Capture the cell that displays the provided text and extract its [x, y] central coordinate. 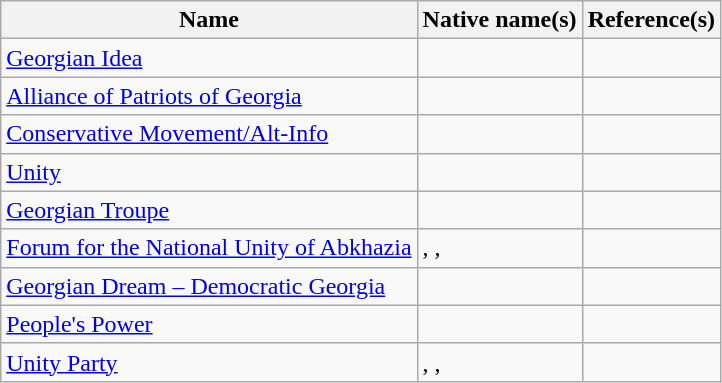
Native name(s) [500, 20]
Unity [209, 172]
Georgian Troupe [209, 210]
Name [209, 20]
Reference(s) [652, 20]
Georgian Idea [209, 58]
Georgian Dream – Democratic Georgia [209, 286]
Unity Party [209, 362]
People's Power [209, 324]
Alliance of Patriots of Georgia [209, 96]
Conservative Movement/Alt-Info [209, 134]
Forum for the National Unity of Abkhazia [209, 248]
